Pinpoint the cell where the given text exists, returning its [X, Y] midpoint coordinate. 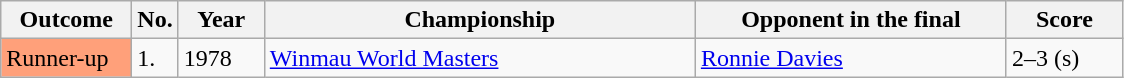
Championship [480, 20]
2–3 (s) [1064, 58]
Ronnie Davies [850, 58]
Winmau World Masters [480, 58]
Opponent in the final [850, 20]
1. [155, 58]
Year [221, 20]
Score [1064, 20]
No. [155, 20]
1978 [221, 58]
Outcome [66, 20]
Runner-up [66, 58]
